For the text-containing cell, return its midpoint in [X, Y] coordinate format. 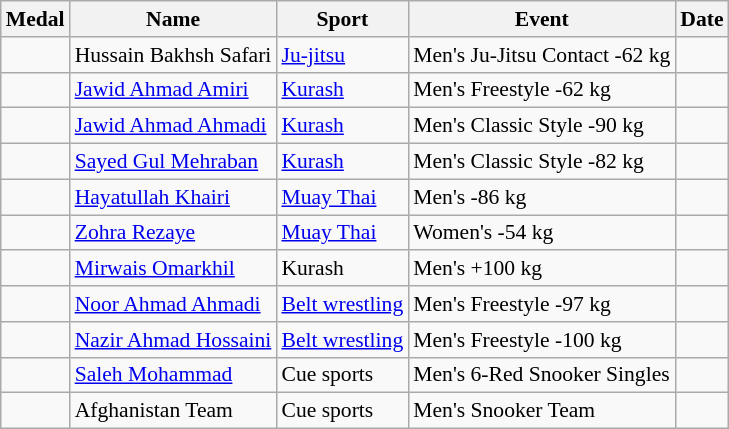
Ju-jitsu [342, 55]
Men's Classic Style -82 kg [542, 162]
Date [702, 19]
Sayed Gul Mehraban [174, 162]
Hayatullah Khairi [174, 197]
Men's Snooker Team [542, 411]
Men's Ju-Jitsu Contact -62 kg [542, 55]
Women's -54 kg [542, 233]
Men's Freestyle -100 kg [542, 340]
Men's Freestyle -62 kg [542, 90]
Jawid Ahmad Ahmadi [174, 126]
Men's 6-Red Snooker Singles [542, 375]
Name [174, 19]
Noor Ahmad Ahmadi [174, 304]
Sport [342, 19]
Men's Freestyle -97 kg [542, 304]
Zohra Rezaye [174, 233]
Event [542, 19]
Saleh Mohammad [174, 375]
Medal [36, 19]
Jawid Ahmad Amiri [174, 90]
Men's Classic Style -90 kg [542, 126]
Men's -86 kg [542, 197]
Nazir Ahmad Hossaini [174, 340]
Men's +100 kg [542, 269]
Hussain Bakhsh Safari [174, 55]
Mirwais Omarkhil [174, 269]
Afghanistan Team [174, 411]
